Locate the cell with the specified text and output its [X, Y] center coordinate. 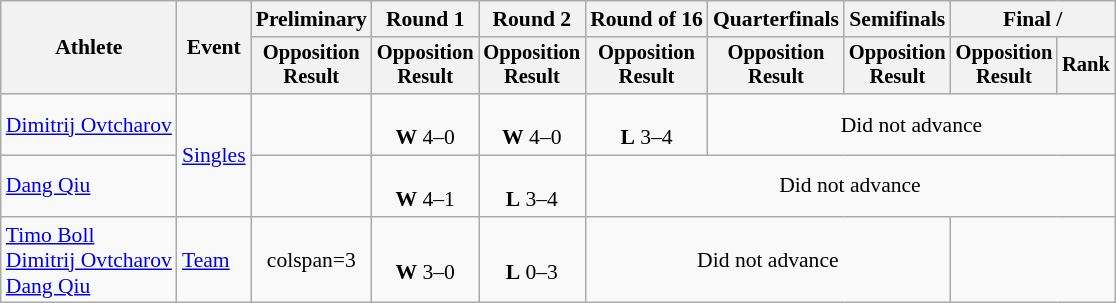
Singles [214, 155]
Athlete [89, 48]
Semifinals [898, 19]
Dimitrij Ovtcharov [89, 124]
Event [214, 48]
Round 1 [426, 19]
Dang Qiu [89, 186]
W 4–1 [426, 186]
Round of 16 [646, 19]
Quarterfinals [776, 19]
Round 2 [532, 19]
Rank [1086, 66]
Final / [1033, 19]
Preliminary [312, 19]
